Detect which cell encompasses the target text, then output its (x, y) center coordinate. 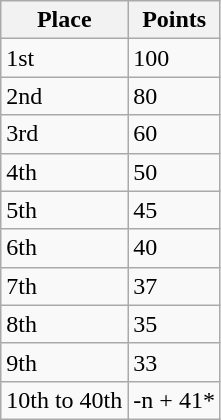
80 (174, 96)
37 (174, 286)
6th (64, 248)
1st (64, 58)
45 (174, 210)
7th (64, 286)
5th (64, 210)
8th (64, 324)
9th (64, 362)
Points (174, 20)
100 (174, 58)
-n + 41* (174, 400)
2nd (64, 96)
40 (174, 248)
33 (174, 362)
35 (174, 324)
10th to 40th (64, 400)
4th (64, 172)
3rd (64, 134)
50 (174, 172)
60 (174, 134)
Place (64, 20)
